Output the [x, y] coordinate of the center of the cell containing the given text.  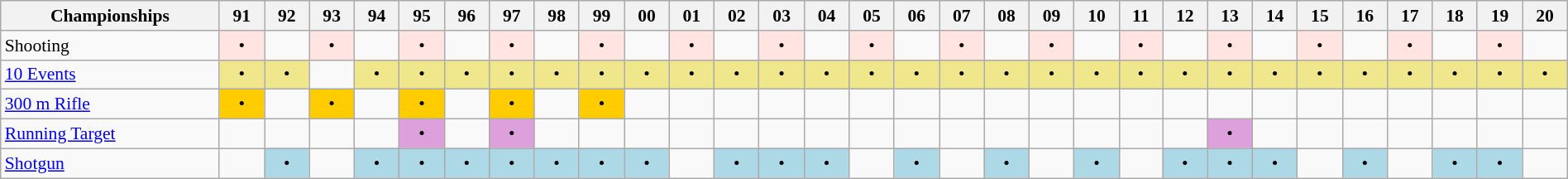
Shotgun [110, 163]
92 [287, 16]
16 [1365, 16]
11 [1140, 16]
Running Target [110, 134]
96 [466, 16]
02 [737, 16]
08 [1006, 16]
300 m Rifle [110, 104]
05 [872, 16]
06 [916, 16]
04 [826, 16]
91 [241, 16]
13 [1230, 16]
Shooting [110, 46]
20 [1545, 16]
99 [601, 16]
94 [376, 16]
98 [557, 16]
10 [1097, 16]
95 [422, 16]
03 [782, 16]
10 Events [110, 75]
07 [962, 16]
14 [1274, 16]
01 [691, 16]
17 [1409, 16]
19 [1499, 16]
00 [647, 16]
Championships [110, 16]
97 [512, 16]
12 [1185, 16]
18 [1455, 16]
09 [1051, 16]
15 [1320, 16]
93 [332, 16]
